Search for the cell housing the specified text and yield its (X, Y) center coordinate. 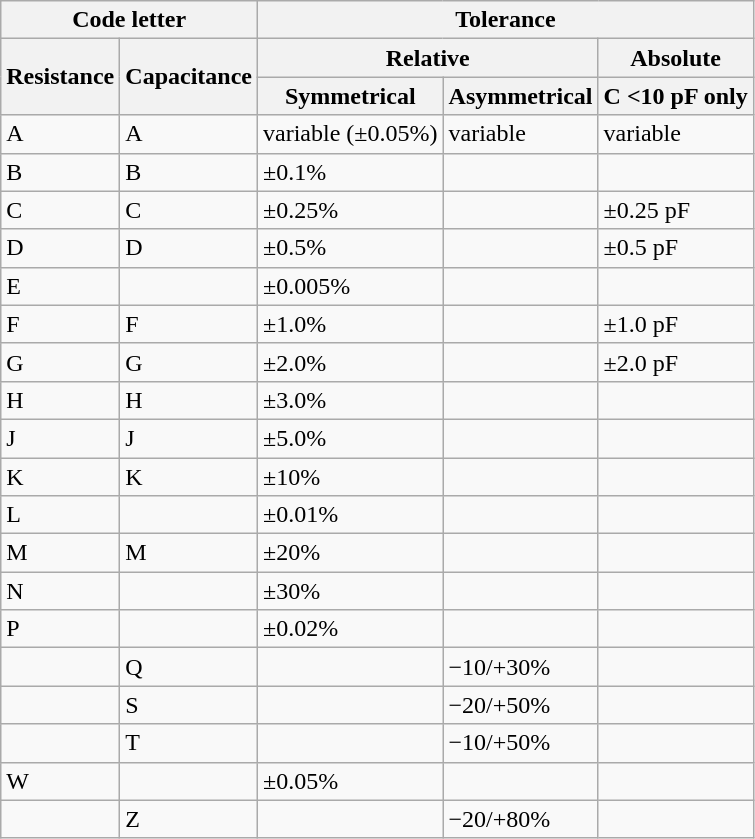
±0.5 pF (676, 248)
S (189, 705)
Q (189, 667)
−10/+50% (520, 743)
±20% (351, 553)
±2.0 pF (676, 362)
W (60, 781)
C <10 pF only (676, 96)
±0.5% (351, 248)
−20/+50% (520, 705)
−20/+80% (520, 819)
±0.25 pF (676, 210)
E (60, 286)
±0.1% (351, 172)
±2.0% (351, 362)
±30% (351, 591)
L (60, 515)
±0.25% (351, 210)
Capacitance (189, 77)
Absolute (676, 58)
±3.0% (351, 400)
Tolerance (506, 20)
±10% (351, 477)
T (189, 743)
±1.0% (351, 324)
±5.0% (351, 438)
±0.01% (351, 515)
±0.005% (351, 286)
variable (±0.05%) (351, 134)
P (60, 629)
−10/+30% (520, 667)
±0.05% (351, 781)
Asymmetrical (520, 96)
Resistance (60, 77)
±1.0 pF (676, 324)
±0.02% (351, 629)
N (60, 591)
Code letter (130, 20)
Symmetrical (351, 96)
Z (189, 819)
Relative (428, 58)
